Return the (x, y) coordinate for the center point of the cell that contains the specified text.  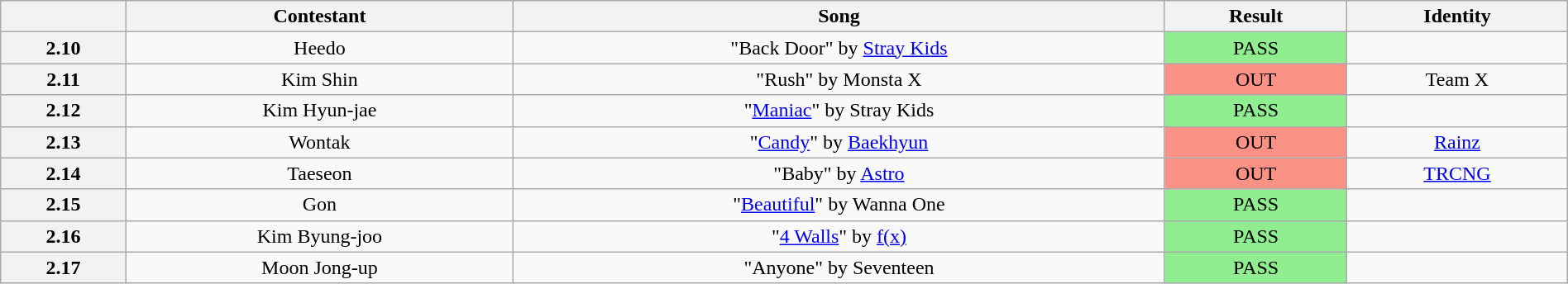
2.17 (64, 267)
2.13 (64, 142)
"Anyone" by Seventeen (839, 267)
2.14 (64, 173)
2.11 (64, 79)
2.15 (64, 205)
Heedo (319, 48)
"Beautiful" by Wanna One (839, 205)
Taeseon (319, 173)
"Baby" by Astro (839, 173)
"Rush" by Monsta X (839, 79)
Result (1255, 17)
Identity (1457, 17)
Kim Byung-joo (319, 236)
"4 Walls" by f(x) (839, 236)
2.12 (64, 111)
Kim Shin (319, 79)
Kim Hyun-jae (319, 111)
Team X (1457, 79)
TRCNG (1457, 173)
Wontak (319, 142)
Song (839, 17)
"Candy" by Baekhyun (839, 142)
2.10 (64, 48)
Contestant (319, 17)
2.16 (64, 236)
Rainz (1457, 142)
Moon Jong-up (319, 267)
"Maniac" by Stray Kids (839, 111)
"Back Door" by Stray Kids (839, 48)
Gon (319, 205)
